For the text-containing cell, return its midpoint in (X, Y) coordinate format. 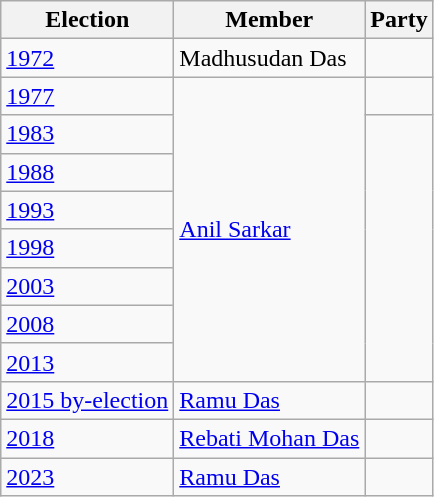
1977 (88, 96)
2008 (88, 324)
2023 (88, 477)
1988 (88, 172)
2018 (88, 438)
1998 (88, 248)
Election (88, 20)
Member (270, 20)
2013 (88, 362)
Madhusudan Das (270, 58)
2015 by-election (88, 400)
Rebati Mohan Das (270, 438)
1993 (88, 210)
1983 (88, 134)
1972 (88, 58)
2003 (88, 286)
Party (399, 20)
Anil Sarkar (270, 229)
